Capture the cell that displays the provided text and extract its [x, y] central coordinate. 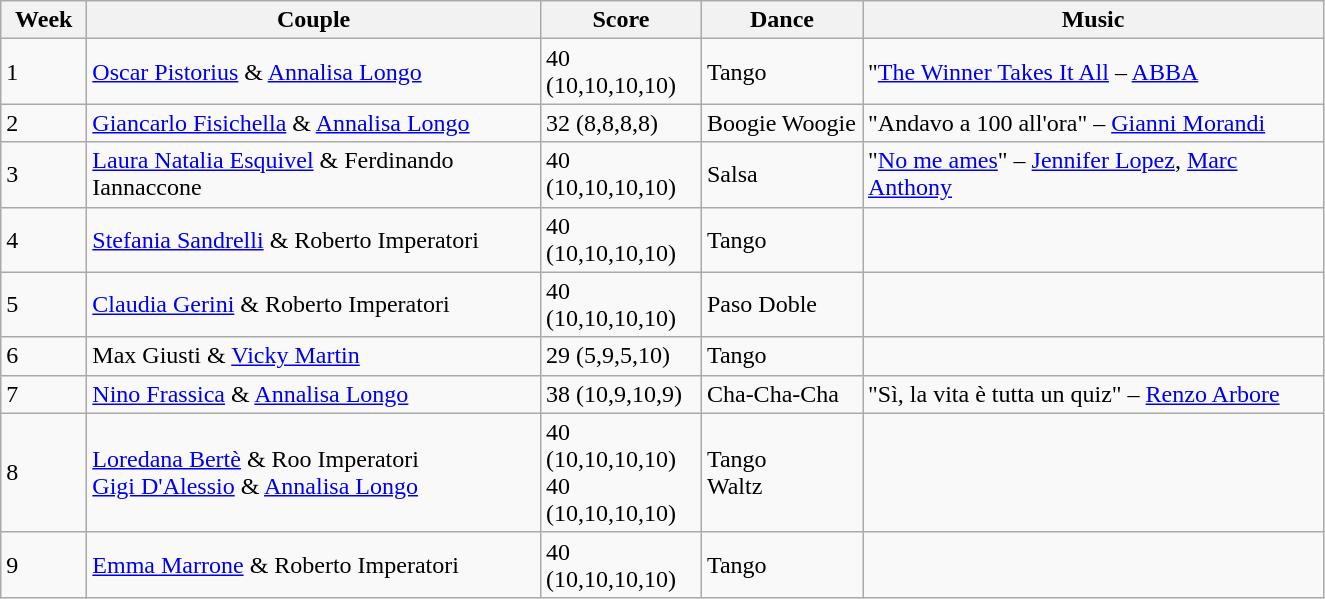
"Andavo a 100 all'ora" – Gianni Morandi [1092, 123]
Giancarlo Fisichella & Annalisa Longo [314, 123]
"Sì, la vita è tutta un quiz" – Renzo Arbore [1092, 394]
Nino Frassica & Annalisa Longo [314, 394]
32 (8,8,8,8) [620, 123]
TangoWaltz [782, 472]
8 [44, 472]
7 [44, 394]
2 [44, 123]
Claudia Gerini & Roberto Imperatori [314, 304]
Music [1092, 20]
38 (10,9,10,9) [620, 394]
5 [44, 304]
Week [44, 20]
Max Giusti & Vicky Martin [314, 356]
Oscar Pistorius & Annalisa Longo [314, 72]
Salsa [782, 174]
40 (10,10,10,10)40 (10,10,10,10) [620, 472]
3 [44, 174]
Emma Marrone & Roberto Imperatori [314, 564]
9 [44, 564]
Dance [782, 20]
Boogie Woogie [782, 123]
Stefania Sandrelli & Roberto Imperatori [314, 240]
Cha-Cha-Cha [782, 394]
"The Winner Takes It All – ABBA [1092, 72]
Couple [314, 20]
Score [620, 20]
Paso Doble [782, 304]
6 [44, 356]
4 [44, 240]
Loredana Bertè & Roo ImperatoriGigi D'Alessio & Annalisa Longo [314, 472]
Laura Natalia Esquivel & Ferdinando Iannaccone [314, 174]
"No me ames" – Jennifer Lopez, Marc Anthony [1092, 174]
1 [44, 72]
29 (5,9,5,10) [620, 356]
